For the text-containing cell, return its midpoint in (X, Y) coordinate format. 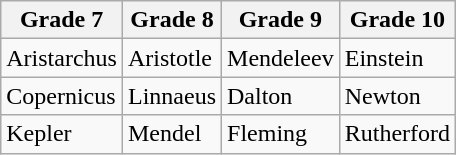
Kepler (62, 134)
Grade 8 (172, 20)
Einstein (397, 58)
Rutherford (397, 134)
Copernicus (62, 96)
Newton (397, 96)
Mendel (172, 134)
Mendeleev (281, 58)
Grade 10 (397, 20)
Dalton (281, 96)
Aristotle (172, 58)
Linnaeus (172, 96)
Aristarchus (62, 58)
Grade 9 (281, 20)
Grade 7 (62, 20)
Fleming (281, 134)
